Locate the cell with the specified text and output its (x, y) center coordinate. 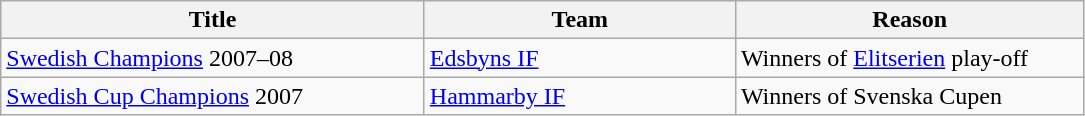
Hammarby IF (580, 96)
Team (580, 20)
Winners of Svenska Cupen (910, 96)
Swedish Champions 2007–08 (213, 58)
Title (213, 20)
Edsbyns IF (580, 58)
Reason (910, 20)
Winners of Elitserien play-off (910, 58)
Swedish Cup Champions 2007 (213, 96)
